Detect which cell encompasses the target text, then output its [x, y] center coordinate. 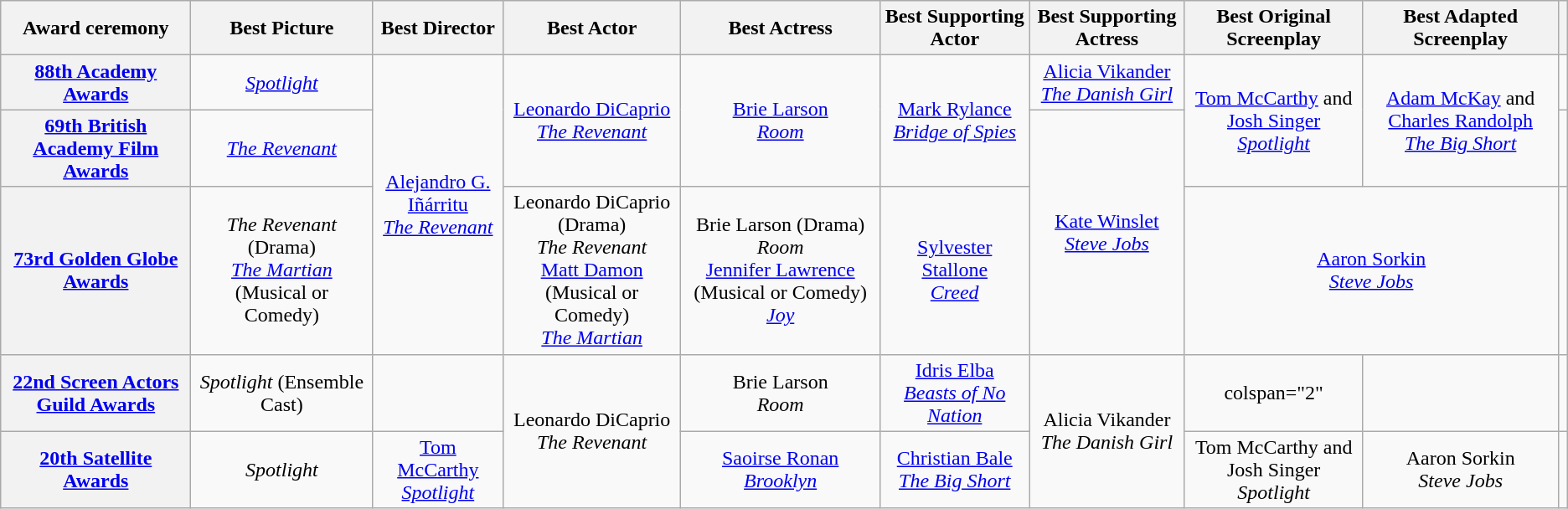
The Revenant (Drama)The Martian (Musical or Comedy) [281, 270]
20th Satellite Awards [95, 470]
73rd Golden Globe Awards [95, 270]
Idris ElbaBeasts of No Nation [955, 393]
88th Academy Awards [95, 82]
Best Original Screenplay [1273, 28]
Mark RylanceBridge of Spies [955, 121]
Kate WinsletSteve Jobs [1107, 232]
Leonardo DiCaprio (Drama)The RevenantMatt Damon (Musical or Comedy)The Martian [592, 270]
Sylvester StalloneCreed [955, 270]
The Revenant [281, 148]
22nd Screen Actors Guild Awards [95, 393]
Best Actor [592, 28]
Best Director [438, 28]
Best Adapted Screenplay [1461, 28]
Tom McCarthySpotlight [438, 470]
Best Supporting Actress [1107, 28]
colspan="2" [1273, 393]
Spotlight (Ensemble Cast) [281, 393]
Brie Larson (Drama)RoomJennifer Lawrence (Musical or Comedy)Joy [781, 270]
Best Supporting Actor [955, 28]
Best Actress [781, 28]
69th British Academy Film Awards [95, 148]
Adam McKay and Charles RandolphThe Big Short [1461, 121]
Christian BaleThe Big Short [955, 470]
Alejandro G. IñárrituThe Revenant [438, 204]
Best Picture [281, 28]
Saoirse RonanBrooklyn [781, 470]
Award ceremony [95, 28]
